Extract the [x, y] coordinate from the center of the cell holding the provided text.  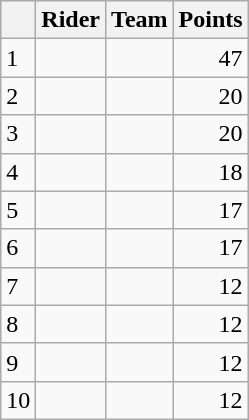
9 [18, 362]
8 [18, 324]
Points [210, 20]
7 [18, 286]
6 [18, 248]
3 [18, 134]
5 [18, 210]
Team [140, 20]
4 [18, 172]
10 [18, 400]
47 [210, 58]
1 [18, 58]
Rider [71, 20]
2 [18, 96]
18 [210, 172]
